For the text-containing cell, return its midpoint in (x, y) coordinate format. 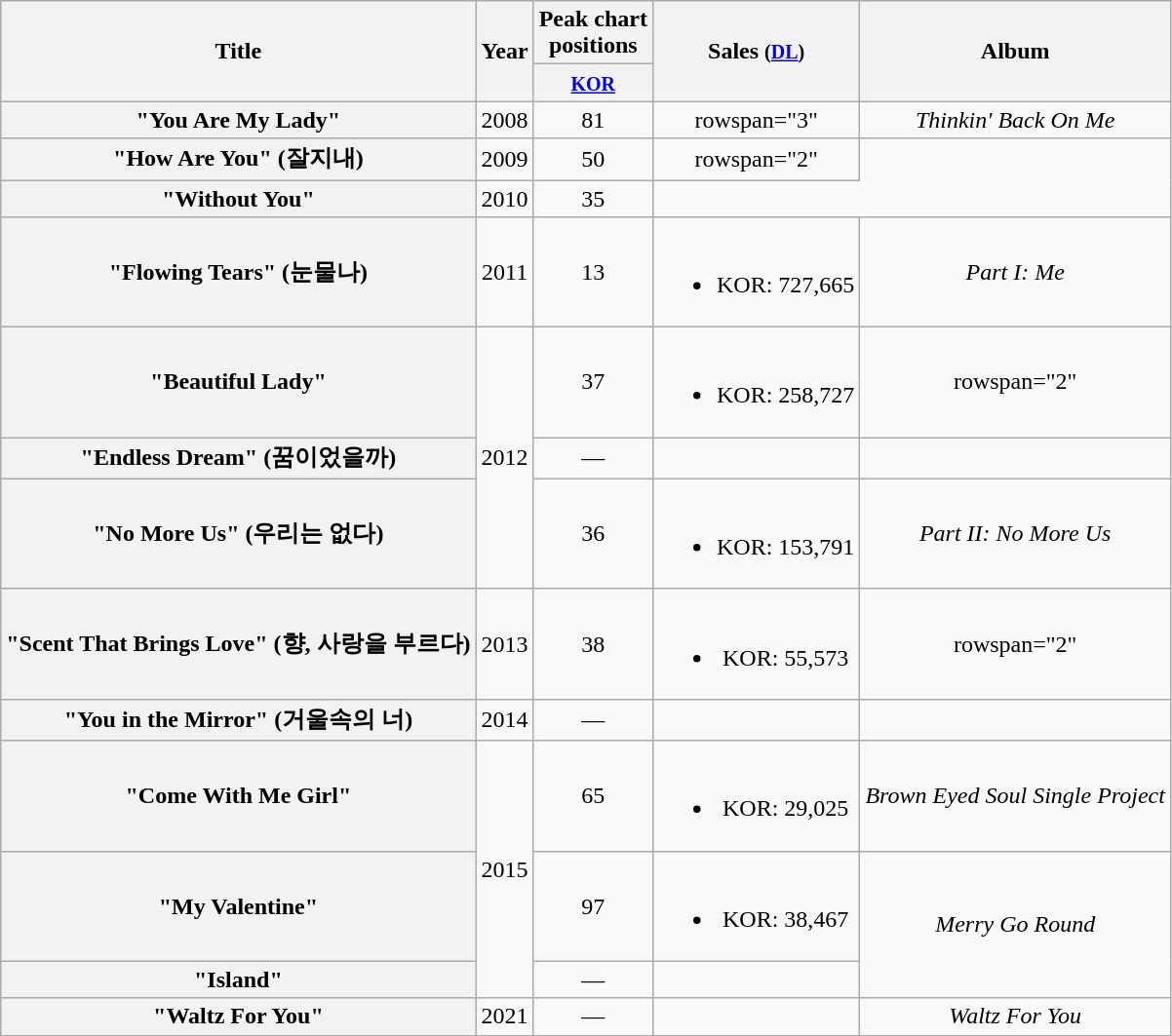
KOR: 55,573 (756, 643)
Part I: Me (1016, 273)
rowspan="3" (756, 120)
KOR: 258,727 (756, 382)
"My Valentine" (238, 906)
"No More Us" (우리는 없다) (238, 534)
Peak chart positions (593, 33)
50 (593, 160)
97 (593, 906)
"Island" (238, 979)
"You Are My Lady" (238, 120)
Sales (DL) (756, 51)
36 (593, 534)
2010 (505, 198)
2008 (505, 120)
2009 (505, 160)
"Scent That Brings Love" (향, 사랑을 부르다) (238, 643)
2011 (505, 273)
2014 (505, 719)
Part II: No More Us (1016, 534)
KOR (593, 83)
Merry Go Round (1016, 924)
38 (593, 643)
81 (593, 120)
KOR: 29,025 (756, 795)
Brown Eyed Soul Single Project (1016, 795)
Waltz For You (1016, 1017)
"Come With Me Girl" (238, 795)
2012 (505, 458)
37 (593, 382)
"Flowing Tears" (눈물나) (238, 273)
2013 (505, 643)
"Without You" (238, 198)
13 (593, 273)
Title (238, 51)
2021 (505, 1017)
Year (505, 51)
Album (1016, 51)
"Endless Dream" (꿈이었을까) (238, 458)
35 (593, 198)
"How Are You" (잘지내) (238, 160)
"You in the Mirror" (거울속의 너) (238, 719)
"Beautiful Lady" (238, 382)
KOR: 727,665 (756, 273)
KOR: 38,467 (756, 906)
2015 (505, 869)
65 (593, 795)
Thinkin' Back On Me (1016, 120)
KOR: 153,791 (756, 534)
"Waltz For You" (238, 1017)
